From the cell containing the given text, extract its center point as [x, y] coordinate. 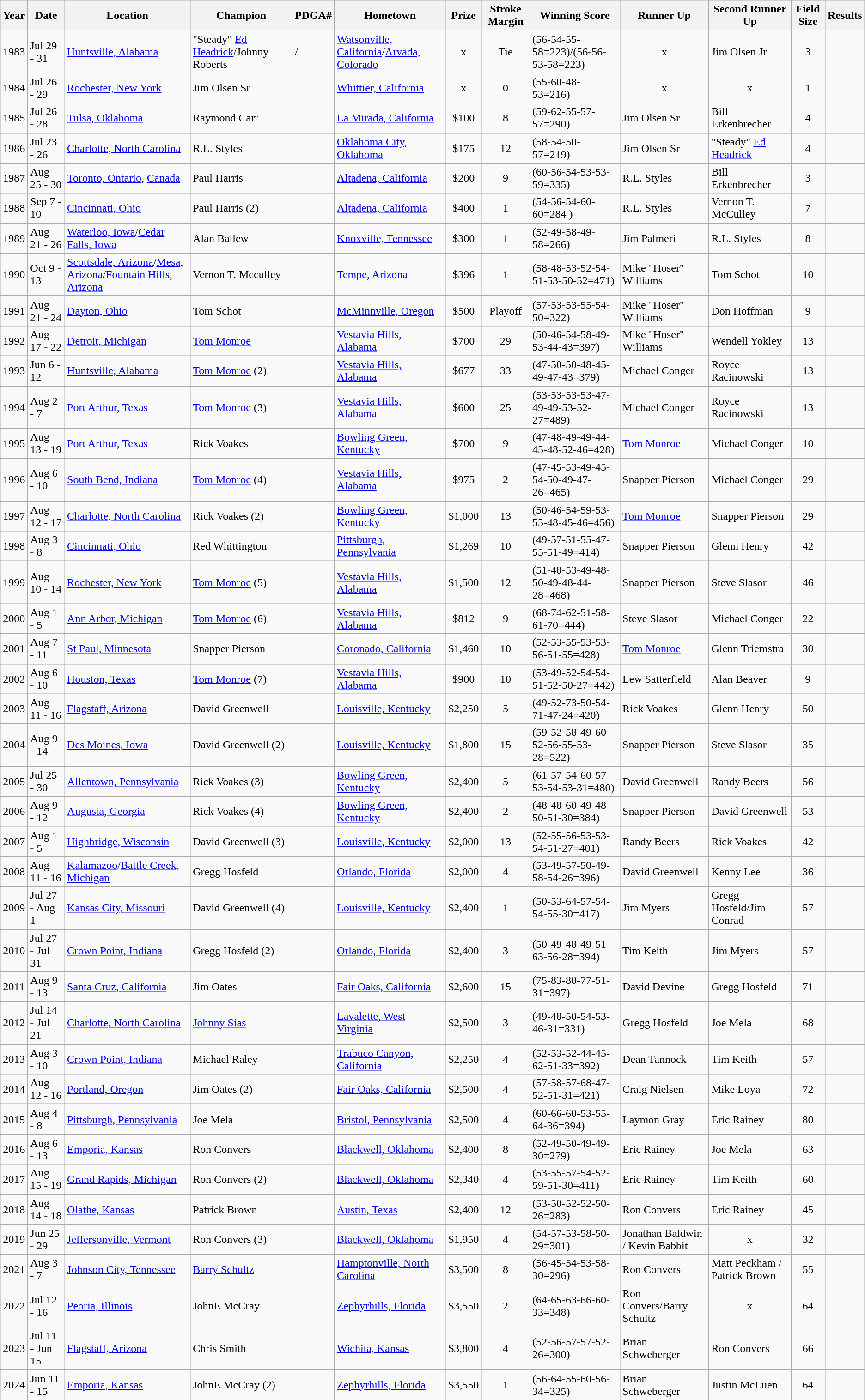
(56-54-55-58=223)/(56-56-53-58=223) [575, 52]
50 [808, 709]
2000 [14, 619]
(59-52-58-49-60-52-56-55-53-28=522) [575, 745]
Aug 12 - 17 [46, 516]
2009 [14, 908]
30 [808, 648]
36 [808, 871]
(57-53-53-55-54-50=322) [575, 310]
(60-56-54-53-53-59=335) [575, 178]
Raymond Carr [241, 118]
$677 [464, 370]
Jeffersonville, Vermont [128, 1240]
(53-50-52-52-50-26=283) [575, 1209]
JohnE McCray (2) [241, 1385]
1999 [14, 582]
80 [808, 1120]
72 [808, 1089]
66 [808, 1348]
2023 [14, 1348]
La Mirada, California [390, 118]
(57-58-57-68-47-52-51-31=421) [575, 1089]
Jul 26 - 29 [46, 88]
Playoff [506, 310]
Craig Nielsen [664, 1089]
Rick Voakes (3) [241, 782]
0 [506, 88]
(51-48-53-49-48-50-49-48-44-28=468) [575, 582]
Wendell Yokley [750, 341]
Justin McLuen [750, 1385]
Dayton, Ohio [128, 310]
2015 [14, 1120]
(58-54-50-57=219) [575, 148]
1990 [14, 274]
32 [808, 1240]
Tom Monroe (4) [241, 480]
Aug 21 - 24 [46, 310]
46 [808, 582]
1987 [14, 178]
Olathe, Kansas [128, 1209]
1983 [14, 52]
(68-74-62-51-58-61-70=444) [575, 619]
David Greenwell (2) [241, 745]
(49-48-50-54-53-46-31=331) [575, 1023]
45 [808, 1209]
Aug 3 - 7 [46, 1269]
St Paul, Minnesota [128, 648]
Jul 26 - 28 [46, 118]
Aug 3 - 10 [46, 1060]
$3,800 [464, 1348]
Aug 12 - 16 [46, 1089]
Jul 14 - Jul 21 [46, 1023]
1989 [14, 238]
2007 [14, 842]
Highbridge, Wisconsin [128, 842]
1992 [14, 341]
Tempe, Arizona [390, 274]
(52-56-57-57-52-26=300) [575, 1348]
$2,340 [464, 1180]
Matt Peckham / Patrick Brown [750, 1269]
Johnson City, Tennessee [128, 1269]
Aug 10 - 14 [46, 582]
55 [808, 1269]
Runner Up [664, 16]
Red Whittington [241, 546]
$2,600 [464, 987]
71 [808, 987]
Trabuco Canyon, California [390, 1060]
1986 [14, 148]
1994 [14, 407]
Tulsa, Oklahoma [128, 118]
Oklahoma City, Oklahoma [390, 148]
(52-49-58-49-58=266) [575, 238]
35 [808, 745]
(75-83-80-77-51-31=397) [575, 987]
(55-60-48-53=216) [575, 88]
$1,460 [464, 648]
2014 [14, 1089]
(52-53-52-44-45-62-51-33=392) [575, 1060]
2018 [14, 1209]
Barry Schultz [241, 1269]
Toronto, Ontario, Canada [128, 178]
Jim Palmeri [664, 238]
2024 [14, 1385]
Watsonville, California/Arvada, Colorado [390, 52]
Austin, Texas [390, 1209]
Wichita, Kansas [390, 1348]
Rick Voakes (2) [241, 516]
Gregg Hosfeld (2) [241, 951]
(50-49-48-49-51-63-56-28=394) [575, 951]
(47-50-50-48-45-49-47-43=379) [575, 370]
Detroit, Michigan [128, 341]
2004 [14, 745]
1985 [14, 118]
Sep 7 - 10 [46, 208]
63 [808, 1149]
/ [313, 52]
68 [808, 1023]
Lew Satterfield [664, 679]
Michael Raley [241, 1060]
Alan Beaver [750, 679]
$1,500 [464, 582]
$1,950 [464, 1240]
$1,800 [464, 745]
1991 [14, 310]
Aug 9 - 13 [46, 987]
Year [14, 16]
2019 [14, 1240]
Paul Harris (2) [241, 208]
Aug 13 - 19 [46, 443]
Des Moines, Iowa [128, 745]
(52-49-50-49-49-30=279) [575, 1149]
Winning Score [575, 16]
Field Size [808, 16]
Aug 3 - 8 [46, 546]
Jim Oates [241, 987]
Tom Monroe (2) [241, 370]
Lavalette, West Virginia [390, 1023]
Bristol, Pennsylvania [390, 1120]
Grand Rapids, Michigan [128, 1180]
Jun 11 - 15 [46, 1385]
Tie [506, 52]
Vernon T. Mcculley [241, 274]
Johnny Sias [241, 1023]
2006 [14, 811]
Jun 25 - 29 [46, 1240]
Laymon Gray [664, 1120]
Ron Convers/Barry Schultz [664, 1306]
Aug 9 - 14 [46, 745]
Aug 17 - 22 [46, 341]
Rick Voakes (4) [241, 811]
Ann Arbor, Michigan [128, 619]
Augusta, Georgia [128, 811]
(61-57-54-60-57-53-54-53-31=480) [575, 782]
1995 [14, 443]
(52-55-56-53-53-54-51-27=401) [575, 842]
Tom Monroe (5) [241, 582]
2022 [14, 1306]
2013 [14, 1060]
1988 [14, 208]
Kenny Lee [750, 871]
$175 [464, 148]
(48-48-60-49-48-50-51-30=384) [575, 811]
Alan Ballew [241, 238]
1993 [14, 370]
7 [808, 208]
$396 [464, 274]
Jul 27 - Jul 31 [46, 951]
Stroke Margin [506, 16]
Kalamazoo/Battle Creek, Michigan [128, 871]
53 [808, 811]
$200 [464, 178]
(52-53-55-53-53-56-51-55=428) [575, 648]
Whittier, California [390, 88]
1984 [14, 88]
(47-48-49-49-44-45-48-52-46=428) [575, 443]
Don Hoffman [750, 310]
2017 [14, 1180]
(54-56-54-60-60=284 ) [575, 208]
JohnE McCray [241, 1306]
25 [506, 407]
Jul 27 - Aug 1 [46, 908]
Aug 9 - 12 [46, 811]
(56-64-55-60-56-34=325) [575, 1385]
Ron Convers (2) [241, 1180]
Aug 15 - 19 [46, 1180]
Aug 14 - 18 [46, 1209]
"Steady" Ed Headrick/Johnny Roberts [241, 52]
Hometown [390, 16]
Jonathan Baldwin / Kevin Babbit [664, 1240]
Second Runner Up [750, 16]
2016 [14, 1149]
Knoxville, Tennessee [390, 238]
Portland, Oregon [128, 1089]
(59-62-55-57-57=290) [575, 118]
2002 [14, 679]
(53-55-57-54-52-59-51-30=411) [575, 1180]
(49-57-51-55-47-55-51-49=414) [575, 546]
Jul 29 - 31 [46, 52]
McMinnville, Oregon [390, 310]
(53-53-53-53-47-49-49-53-52-27=489) [575, 407]
$300 [464, 238]
Tom Monroe (6) [241, 619]
(64-65-63-66-60-33=348) [575, 1306]
2021 [14, 1269]
(60-66-60-53-55-64-36=394) [575, 1120]
$1,000 [464, 516]
Chris Smith [241, 1348]
$900 [464, 679]
Waterloo, Iowa/Cedar Falls, Iowa [128, 238]
2003 [14, 709]
Tom Monroe (7) [241, 679]
Aug 4 - 8 [46, 1120]
2010 [14, 951]
Peoria, Illinois [128, 1306]
Prize [464, 16]
$600 [464, 407]
Paul Harris [241, 178]
(47-45-53-49-45-54-50-49-47-26=465) [575, 480]
Coronado, California [390, 648]
Jul 12 - 16 [46, 1306]
(50-53-64-57-54-54-55-30=417) [575, 908]
Jim Olsen Jr [750, 52]
David Devine [664, 987]
Mike Loya [750, 1089]
Glenn Triemstra [750, 648]
(50-46-54-58-49-53-44-43=397) [575, 341]
2001 [14, 648]
Scottsdale, Arizona/Mesa, Arizona/Fountain Hills, Arizona [128, 274]
Jul 23 - 26 [46, 148]
2008 [14, 871]
Location [128, 16]
(58-48-53-52-54-51-53-50-52=471) [575, 274]
Aug 2 - 7 [46, 407]
56 [808, 782]
PDGA# [313, 16]
South Bend, Indiana [128, 480]
Aug 7 - 11 [46, 648]
Aug 25 - 30 [46, 178]
Jul 11 - Jun 15 [46, 1348]
Patrick Brown [241, 1209]
Santa Cruz, California [128, 987]
$500 [464, 310]
(54-57-53-58-50-29=301) [575, 1240]
$100 [464, 118]
1997 [14, 516]
1998 [14, 546]
2011 [14, 987]
$400 [464, 208]
David Greenwell (3) [241, 842]
Jun 6 - 12 [46, 370]
(53-49-52-54-54-51-52-50-27=442) [575, 679]
Allentown, Pennsylvania [128, 782]
Date [46, 16]
$812 [464, 619]
Gregg Hosfeld/Jim Conrad [750, 908]
Hamptonville, North Carolina [390, 1269]
Jim Oates (2) [241, 1089]
David Greenwell (4) [241, 908]
Ron Convers (3) [241, 1240]
Tom Monroe (3) [241, 407]
2005 [14, 782]
Houston, Texas [128, 679]
Kansas City, Missouri [128, 908]
60 [808, 1180]
$3,500 [464, 1269]
Aug 21 - 26 [46, 238]
Results [845, 16]
Vernon T. McCulley [750, 208]
2012 [14, 1023]
"Steady" Ed Headrick [750, 148]
Aug 6 - 13 [46, 1149]
Jul 25 - 30 [46, 782]
Oct 9 - 13 [46, 274]
Champion [241, 16]
Dean Tannock [664, 1060]
(49-52-73-50-54-71-47-24=420) [575, 709]
(56-45-54-53-58-30=296) [575, 1269]
22 [808, 619]
33 [506, 370]
(50-46-54-59-53-55-48-45-46=456) [575, 516]
1996 [14, 480]
$1,269 [464, 546]
$975 [464, 480]
(53-49-57-50-49-58-54-26=396) [575, 871]
